Search for the cell housing the specified text and yield its [X, Y] center coordinate. 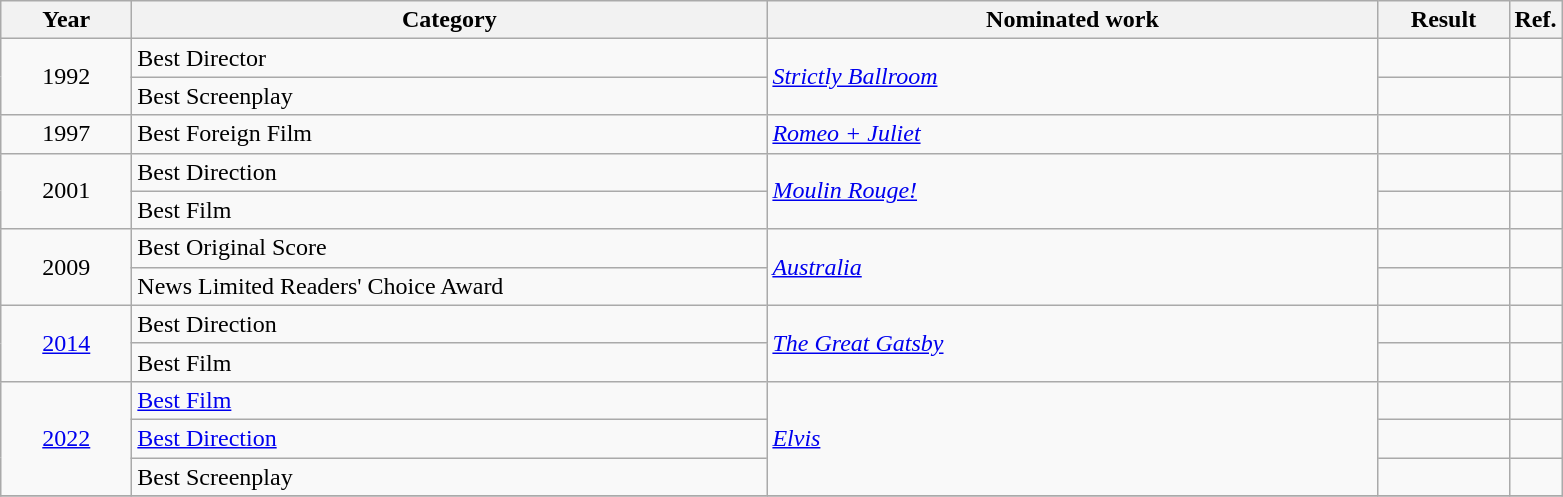
Romeo + Juliet [1072, 134]
Best Original Score [450, 248]
Category [450, 20]
2009 [66, 267]
Nominated work [1072, 20]
Moulin Rouge! [1072, 191]
2014 [66, 343]
Year [66, 20]
Strictly Ballroom [1072, 77]
Ref. [1536, 20]
The Great Gatsby [1072, 343]
Elvis [1072, 438]
News Limited Readers' Choice Award [450, 286]
2001 [66, 191]
Australia [1072, 267]
Best Director [450, 58]
Result [1444, 20]
1997 [66, 134]
1992 [66, 77]
2022 [66, 438]
Best Foreign Film [450, 134]
